Find where the given text appears and provide that cell's center as [X, Y] coordinate. 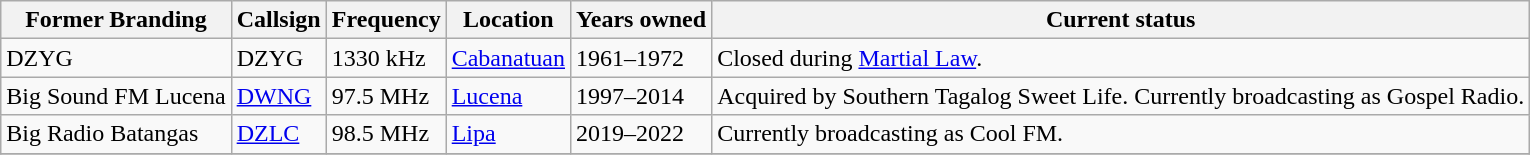
1961–1972 [642, 58]
Location [508, 20]
Frequency [386, 20]
DZLC [278, 134]
Years owned [642, 20]
DWNG [278, 96]
Acquired by Southern Tagalog Sweet Life. Currently broadcasting as Gospel Radio. [1121, 96]
Big Sound FM Lucena [116, 96]
Lucena [508, 96]
98.5 MHz [386, 134]
Closed during Martial Law. [1121, 58]
Lipa [508, 134]
Cabanatuan [508, 58]
Callsign [278, 20]
1330 kHz [386, 58]
Currently broadcasting as Cool FM. [1121, 134]
Big Radio Batangas [116, 134]
Former Branding [116, 20]
2019–2022 [642, 134]
Current status [1121, 20]
1997–2014 [642, 96]
97.5 MHz [386, 96]
